Scan for the cell matching the given text and deliver its [X, Y] coordinate at center. 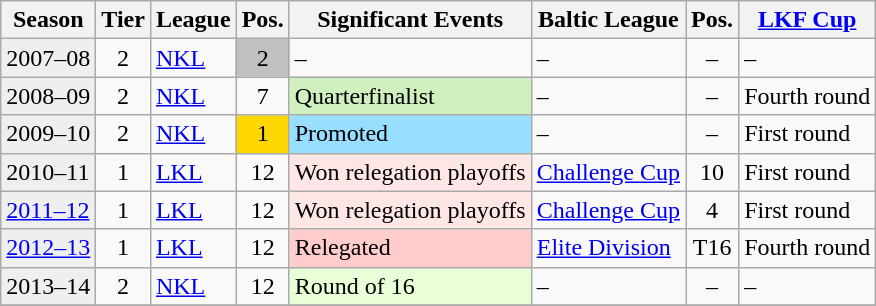
Tier [124, 20]
League [193, 20]
Relegated [410, 248]
Round of 16 [410, 286]
2013–14 [48, 286]
2008–09 [48, 96]
Promoted [410, 134]
4 [712, 210]
LKF Cup [808, 20]
Quarterfinalist [410, 96]
Season [48, 20]
10 [712, 172]
2011–12 [48, 210]
Baltic League [608, 20]
Elite Division [608, 248]
7 [262, 96]
T16 [712, 248]
2009–10 [48, 134]
2010–11 [48, 172]
Significant Events [410, 20]
2012–13 [48, 248]
2007–08 [48, 58]
